Pinpoint the cell where the given text exists, returning its [X, Y] midpoint coordinate. 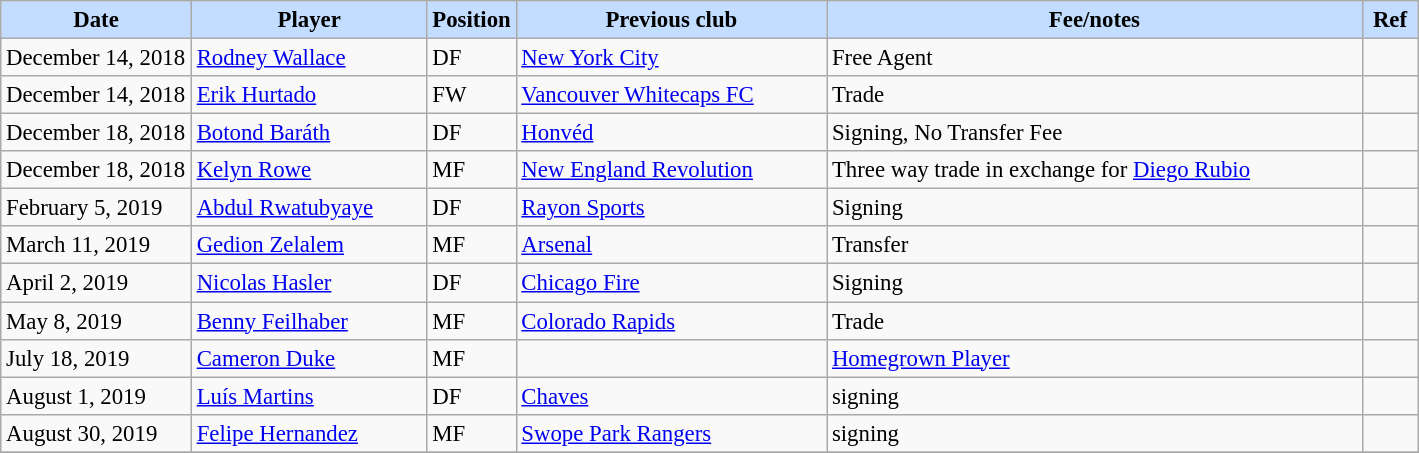
Erik Hurtado [309, 95]
Benny Feilhaber [309, 321]
New York City [672, 58]
Position [472, 20]
Colorado Rapids [672, 321]
Player [309, 20]
Gedion Zelalem [309, 245]
Swope Park Rangers [672, 433]
Arsenal [672, 245]
Abdul Rwatubyaye [309, 208]
Rodney Wallace [309, 58]
Signing, No Transfer Fee [1095, 133]
Ref [1390, 20]
Date [96, 20]
Cameron Duke [309, 358]
Botond Baráth [309, 133]
Honvéd [672, 133]
August 1, 2019 [96, 396]
April 2, 2019 [96, 283]
Felipe Hernandez [309, 433]
Homegrown Player [1095, 358]
Fee/notes [1095, 20]
Three way trade in exchange for Diego Rubio [1095, 170]
New England Revolution [672, 170]
Transfer [1095, 245]
March 11, 2019 [96, 245]
February 5, 2019 [96, 208]
Vancouver Whitecaps FC [672, 95]
Free Agent [1095, 58]
Chaves [672, 396]
Previous club [672, 20]
Luís Martins [309, 396]
Rayon Sports [672, 208]
Nicolas Hasler [309, 283]
July 18, 2019 [96, 358]
May 8, 2019 [96, 321]
Chicago Fire [672, 283]
Kelyn Rowe [309, 170]
August 30, 2019 [96, 433]
FW [472, 95]
